Capture the cell that displays the provided text and extract its [x, y] central coordinate. 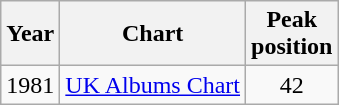
1981 [30, 85]
UK Albums Chart [153, 85]
Peakposition [292, 34]
42 [292, 85]
Year [30, 34]
Chart [153, 34]
